Return (x, y) of the center of cell containing provided text 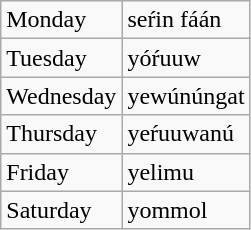
yewúnúngat (186, 96)
Thursday (62, 134)
yóŕuuw (186, 58)
Friday (62, 172)
yelimu (186, 172)
seŕin fáán (186, 20)
Saturday (62, 210)
Monday (62, 20)
yommol (186, 210)
Tuesday (62, 58)
Wednesday (62, 96)
yeŕuuwanú (186, 134)
